Search for the cell housing the specified text and yield its (x, y) center coordinate. 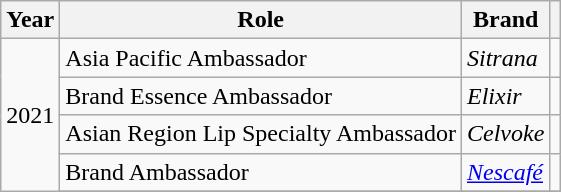
Year (30, 20)
Role (261, 20)
Brand Ambassador (261, 172)
Asian Region Lip Specialty Ambassador (261, 134)
Elixir (505, 96)
Asia Pacific Ambassador (261, 58)
2021 (30, 115)
Sitrana (505, 58)
Nescafé (505, 172)
Brand (505, 20)
Brand Essence Ambassador (261, 96)
Celvoke (505, 134)
